Search for the cell housing the specified text and yield its (x, y) center coordinate. 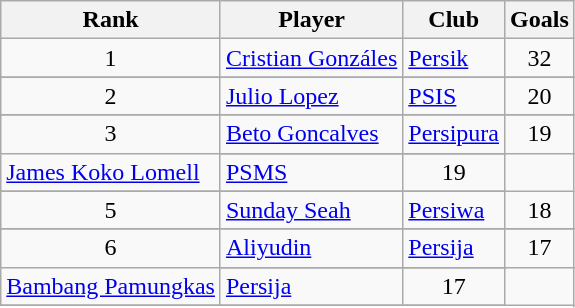
Sunday Seah (311, 210)
Club (454, 20)
3 (111, 134)
Julio Lopez (311, 96)
Goals (540, 20)
Persik (454, 58)
Bambang Pamungkas (111, 286)
6 (111, 248)
Cristian Gonzáles (311, 58)
18 (540, 210)
PSMS (311, 172)
James Koko Lomell (111, 172)
1 (111, 58)
Beto Goncalves (311, 134)
Player (311, 20)
Persipura (454, 134)
Rank (111, 20)
PSIS (454, 96)
Persiwa (454, 210)
5 (111, 210)
Aliyudin (311, 248)
20 (540, 96)
2 (111, 96)
32 (540, 58)
